Identify which cell holds the provided text, then report its (X, Y) central coordinate. 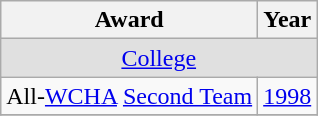
All-WCHA Second Team (130, 96)
Award (130, 20)
1998 (288, 96)
College (159, 58)
Year (288, 20)
